Find where the given text appears and provide that cell's center as (X, Y) coordinate. 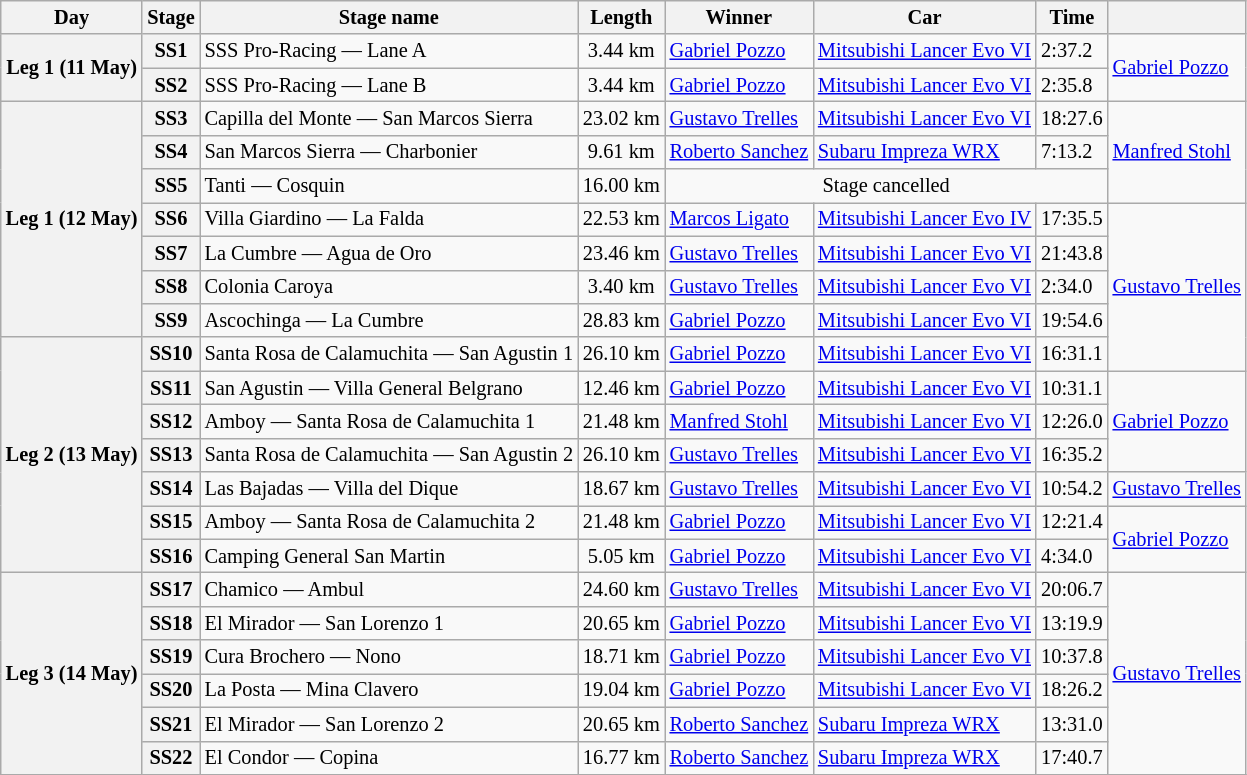
Amboy — Santa Rosa de Calamuchita 1 (389, 421)
22.53 km (622, 219)
Chamico — Ambul (389, 589)
SS16 (170, 556)
24.60 km (622, 589)
Winner (739, 17)
La Posta — Mina Clavero (389, 690)
Car (924, 17)
SS22 (170, 758)
El Condor — Copina (389, 758)
Villa Giardino — La Falda (389, 219)
Leg 3 (14 May) (72, 673)
20:06.7 (1072, 589)
10:37.8 (1072, 657)
Leg 1 (11 May) (72, 68)
19:54.6 (1072, 320)
Camping General San Martin (389, 556)
SS1 (170, 51)
SS12 (170, 421)
12:26.0 (1072, 421)
21:43.8 (1072, 253)
16:31.1 (1072, 354)
SS3 (170, 118)
Mitsubishi Lancer Evo IV (924, 219)
Length (622, 17)
2:35.8 (1072, 85)
El Mirador — San Lorenzo 1 (389, 623)
Day (72, 17)
9.61 km (622, 152)
SS14 (170, 489)
El Mirador — San Lorenzo 2 (389, 724)
SS10 (170, 354)
Santa Rosa de Calamuchita — San Agustin 2 (389, 455)
Time (1072, 17)
SS21 (170, 724)
SS7 (170, 253)
7:13.2 (1072, 152)
19.04 km (622, 690)
17:40.7 (1072, 758)
SS4 (170, 152)
23.46 km (622, 253)
SS6 (170, 219)
Amboy — Santa Rosa de Calamuchita 2 (389, 522)
3.40 km (622, 287)
Stage cancelled (886, 186)
Capilla del Monte — San Marcos Sierra (389, 118)
Leg 2 (13 May) (72, 455)
SS19 (170, 657)
2:34.0 (1072, 287)
18.71 km (622, 657)
Tanti — Cosquin (389, 186)
SS17 (170, 589)
2:37.2 (1072, 51)
12:21.4 (1072, 522)
17:35.5 (1072, 219)
23.02 km (622, 118)
San Agustin — Villa General Belgrano (389, 388)
SS13 (170, 455)
Ascochinga — La Cumbre (389, 320)
18:27.6 (1072, 118)
Leg 1 (12 May) (72, 219)
Stage (170, 17)
16.00 km (622, 186)
Cura Brochero — Nono (389, 657)
4:34.0 (1072, 556)
La Cumbre — Agua de Oro (389, 253)
SS15 (170, 522)
Santa Rosa de Calamuchita — San Agustin 1 (389, 354)
Las Bajadas — Villa del Dique (389, 489)
SS18 (170, 623)
16.77 km (622, 758)
13:19.9 (1072, 623)
18.67 km (622, 489)
Marcos Ligato (739, 219)
SS5 (170, 186)
10:54.2 (1072, 489)
SS11 (170, 388)
12.46 km (622, 388)
10:31.1 (1072, 388)
13:31.0 (1072, 724)
5.05 km (622, 556)
28.83 km (622, 320)
SSS Pro-Racing — Lane A (389, 51)
SS9 (170, 320)
SS20 (170, 690)
Colonia Caroya (389, 287)
SS2 (170, 85)
16:35.2 (1072, 455)
Stage name (389, 17)
18:26.2 (1072, 690)
San Marcos Sierra — Charbonier (389, 152)
SSS Pro-Racing — Lane B (389, 85)
SS8 (170, 287)
